Detect which cell encompasses the target text, then output its (x, y) center coordinate. 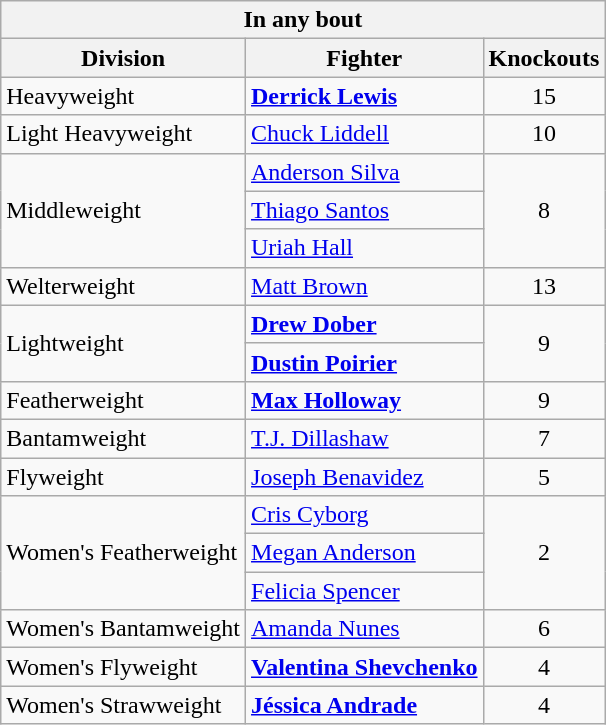
In any bout (303, 20)
Knockouts (544, 58)
6 (544, 629)
Felicia Spencer (365, 591)
15 (544, 96)
Jéssica Andrade (365, 705)
Women's Flyweight (124, 667)
Drew Dober (365, 324)
Max Holloway (365, 400)
10 (544, 134)
Women's Bantamweight (124, 629)
Lightweight (124, 343)
T.J. Dillashaw (365, 438)
Uriah Hall (365, 248)
Matt Brown (365, 286)
13 (544, 286)
Megan Anderson (365, 553)
Women's Strawweight (124, 705)
Bantamweight (124, 438)
Featherweight (124, 400)
Joseph Benavidez (365, 477)
Valentina Shevchenko (365, 667)
Flyweight (124, 477)
2 (544, 553)
7 (544, 438)
Fighter (365, 58)
Welterweight (124, 286)
Anderson Silva (365, 172)
Thiago Santos (365, 210)
Middleweight (124, 210)
Women's Featherweight (124, 553)
5 (544, 477)
Heavyweight (124, 96)
Cris Cyborg (365, 515)
Chuck Liddell (365, 134)
Amanda Nunes (365, 629)
Derrick Lewis (365, 96)
Division (124, 58)
Light Heavyweight (124, 134)
8 (544, 210)
Dustin Poirier (365, 362)
